Detect which cell encompasses the target text, then output its (x, y) center coordinate. 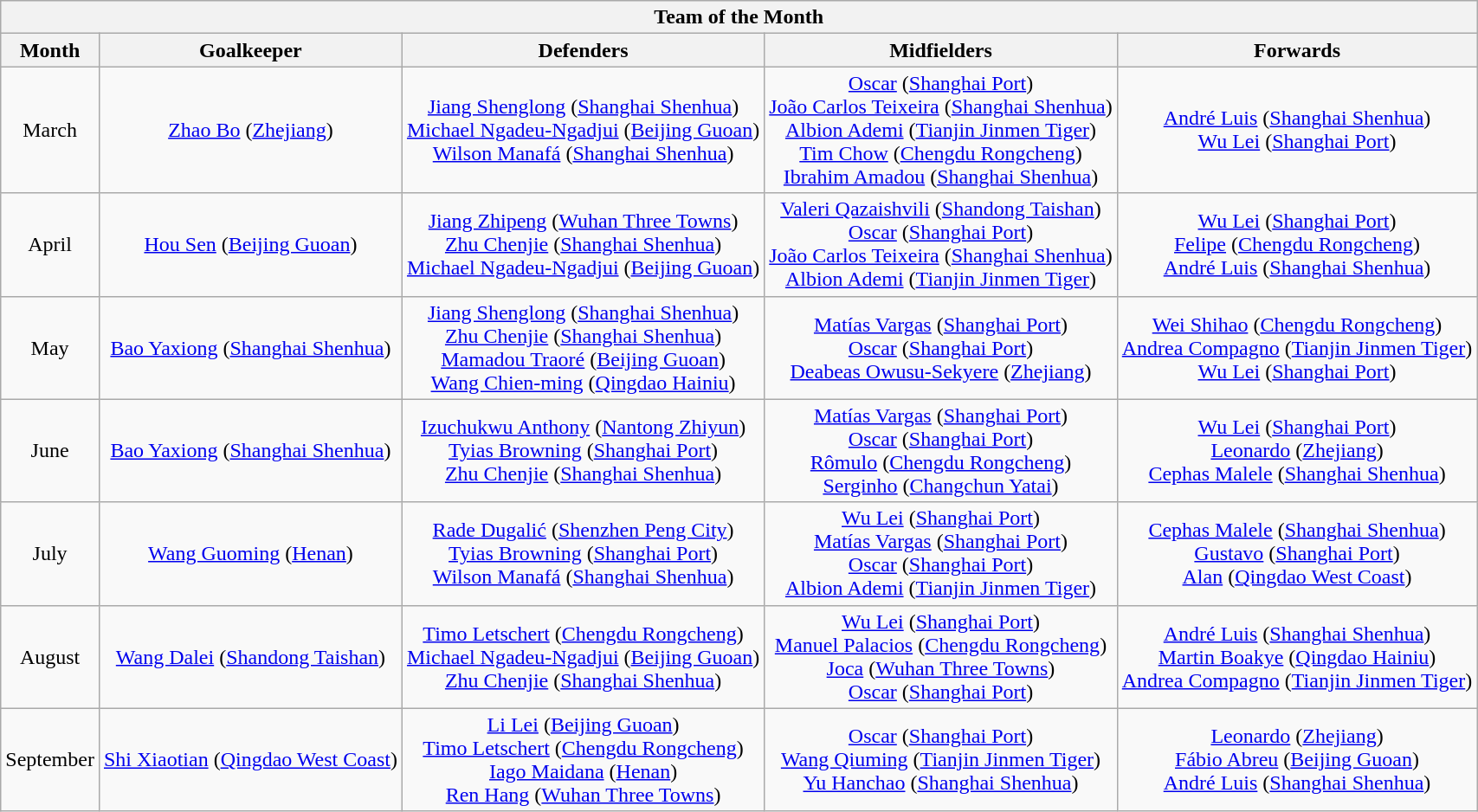
Wang Guoming (Henan) (250, 554)
April (50, 244)
Wu Lei (Shanghai Port) Leonardo (Zhejiang) Cephas Malele (Shanghai Shenhua) (1297, 450)
Shi Xiaotian (Qingdao West Coast) (250, 760)
Li Lei (Beijing Guoan) Timo Letschert (Chengdu Rongcheng) Iago Maidana (Henan) Ren Hang (Wuhan Three Towns) (583, 760)
André Luis (Shanghai Shenhua) Wu Lei (Shanghai Port) (1297, 130)
Defenders (583, 50)
March (50, 130)
Wu Lei (Shanghai Port) Manuel Palacios (Chengdu Rongcheng) Joca (Wuhan Three Towns) Oscar (Shanghai Port) (941, 656)
Izuchukwu Anthony (Nantong Zhiyun) Tyias Browning (Shanghai Port) Zhu Chenjie (Shanghai Shenhua) (583, 450)
Jiang Shenglong (Shanghai Shenhua) Zhu Chenjie (Shanghai Shenhua) Mamadou Traoré (Beijing Guoan) Wang Chien-ming (Qingdao Hainiu) (583, 348)
Jiang Shenglong (Shanghai Shenhua) Michael Ngadeu-Ngadjui (Beijing Guoan) Wilson Manafá (Shanghai Shenhua) (583, 130)
André Luis (Shanghai Shenhua) Martin Boakye (Qingdao Hainiu) Andrea Compagno (Tianjin Jinmen Tiger) (1297, 656)
Zhao Bo (Zhejiang) (250, 130)
Oscar (Shanghai Port) Wang Qiuming (Tianjin Jinmen Tiger) Yu Hanchao (Shanghai Shenhua) (941, 760)
Hou Sen (Beijing Guoan) (250, 244)
September (50, 760)
Matías Vargas (Shanghai Port) Oscar (Shanghai Port) Deabeas Owusu-Sekyere (Zhejiang) (941, 348)
Wei Shihao (Chengdu Rongcheng) Andrea Compagno (Tianjin Jinmen Tiger) Wu Lei (Shanghai Port) (1297, 348)
July (50, 554)
Valeri Qazaishvili (Shandong Taishan) Oscar (Shanghai Port) João Carlos Teixeira (Shanghai Shenhua) Albion Ademi (Tianjin Jinmen Tiger) (941, 244)
Timo Letschert (Chengdu Rongcheng) Michael Ngadeu-Ngadjui (Beijing Guoan) Zhu Chenjie (Shanghai Shenhua) (583, 656)
Forwards (1297, 50)
Wu Lei (Shanghai Port) Matías Vargas (Shanghai Port) Oscar (Shanghai Port) Albion Ademi (Tianjin Jinmen Tiger) (941, 554)
Goalkeeper (250, 50)
Wu Lei (Shanghai Port) Felipe (Chengdu Rongcheng) André Luis (Shanghai Shenhua) (1297, 244)
Jiang Zhipeng (Wuhan Three Towns) Zhu Chenjie (Shanghai Shenhua) Michael Ngadeu-Ngadjui (Beijing Guoan) (583, 244)
August (50, 656)
Rade Dugalić (Shenzhen Peng City) Tyias Browning (Shanghai Port) Wilson Manafá (Shanghai Shenhua) (583, 554)
May (50, 348)
Matías Vargas (Shanghai Port) Oscar (Shanghai Port) Rômulo (Chengdu Rongcheng) Serginho (Changchun Yatai) (941, 450)
June (50, 450)
Month (50, 50)
Leonardo (Zhejiang) Fábio Abreu (Beijing Guoan) André Luis (Shanghai Shenhua) (1297, 760)
Wang Dalei (Shandong Taishan) (250, 656)
Cephas Malele (Shanghai Shenhua) Gustavo (Shanghai Port) Alan (Qingdao West Coast) (1297, 554)
Team of the Month (739, 17)
Midfielders (941, 50)
